Scan for the cell matching the given text and deliver its [x, y] coordinate at center. 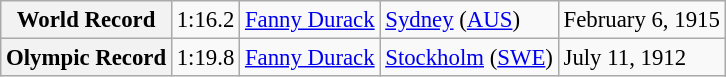
Sydney (AUS) [469, 20]
1:19.8 [205, 58]
July 11, 1912 [642, 58]
1:16.2 [205, 20]
Stockholm (SWE) [469, 58]
February 6, 1915 [642, 20]
Olympic Record [86, 58]
World Record [86, 20]
